Search for the cell housing the specified text and yield its [x, y] center coordinate. 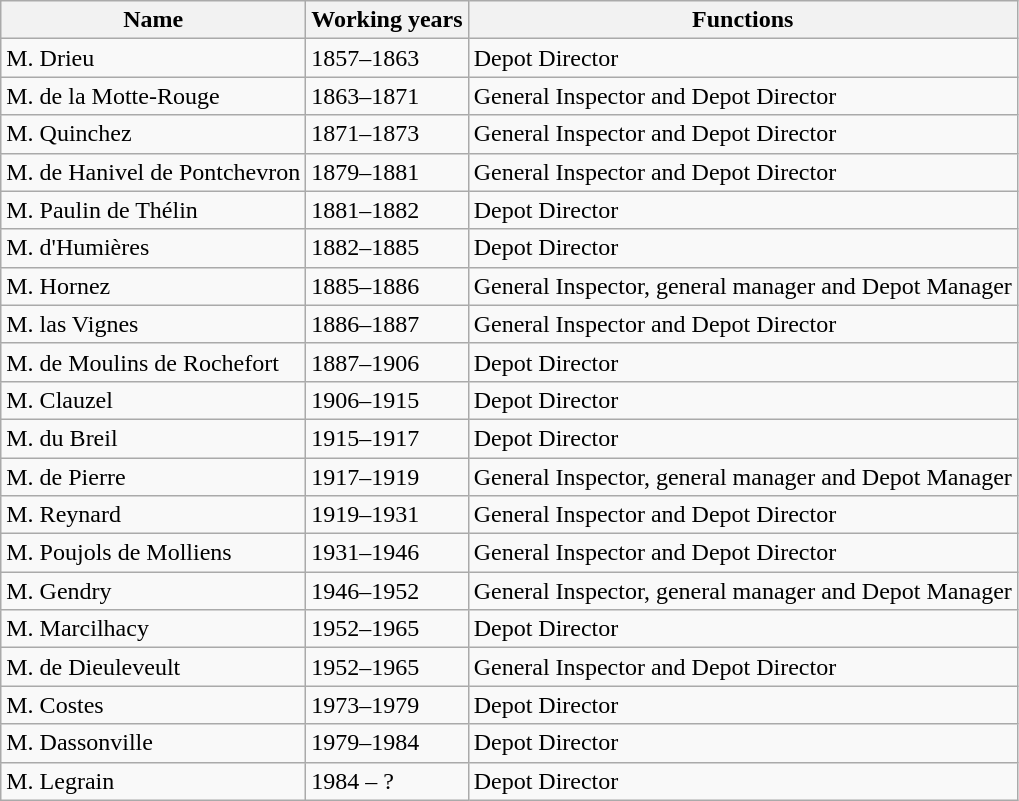
Functions [742, 20]
M. du Breil [154, 438]
M. Dassonville [154, 743]
1886–1887 [387, 324]
1863–1871 [387, 96]
1979–1984 [387, 743]
1879–1881 [387, 172]
M. Marcilhacy [154, 629]
1885–1886 [387, 286]
M. Hornez [154, 286]
1881–1882 [387, 210]
1887–1906 [387, 362]
1882–1885 [387, 248]
1871–1873 [387, 134]
1906–1915 [387, 400]
M. Drieu [154, 58]
M. de Hanivel de Pontchevron [154, 172]
M. Quinchez [154, 134]
1984 – ? [387, 781]
M. de la Motte-Rouge [154, 96]
M. Costes [154, 705]
1919–1931 [387, 515]
M. las Vignes [154, 324]
M. Paulin de Thélin [154, 210]
1931–1946 [387, 553]
1946–1952 [387, 591]
M. de Pierre [154, 477]
1973–1979 [387, 705]
Working years [387, 20]
1857–1863 [387, 58]
M. Gendry [154, 591]
M. Poujols de Molliens [154, 553]
M. de Dieuleveult [154, 667]
M. Legrain [154, 781]
M. Clauzel [154, 400]
1915–1917 [387, 438]
M. de Moulins de Rochefort [154, 362]
Name [154, 20]
M. d'Humières [154, 248]
M. Reynard [154, 515]
1917–1919 [387, 477]
